Identify which cell holds the provided text, then report its [X, Y] central coordinate. 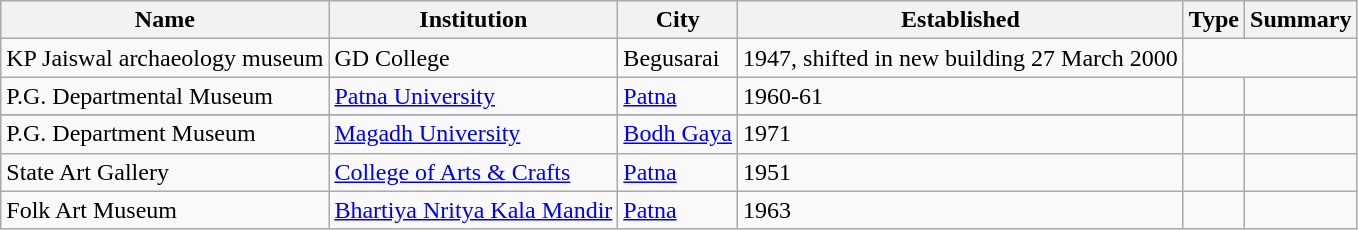
Summary [1301, 20]
Magadh University [474, 134]
State Art Gallery [165, 172]
GD College [474, 58]
Patna University [474, 96]
1963 [961, 210]
Name [165, 20]
Type [1214, 20]
1960-61 [961, 96]
P.G. Departmental Museum [165, 96]
Bodh Gaya [678, 134]
College of Arts & Crafts [474, 172]
Bhartiya Nritya Kala Mandir [474, 210]
City [678, 20]
P.G. Department Museum [165, 134]
Begusarai [678, 58]
Folk Art Museum [165, 210]
1951 [961, 172]
KP Jaiswal archaeology museum [165, 58]
1971 [961, 134]
1947, shifted in new building 27 March 2000 [961, 58]
Institution [474, 20]
Established [961, 20]
